Output the [X, Y] coordinate of the center of the cell containing the given text.  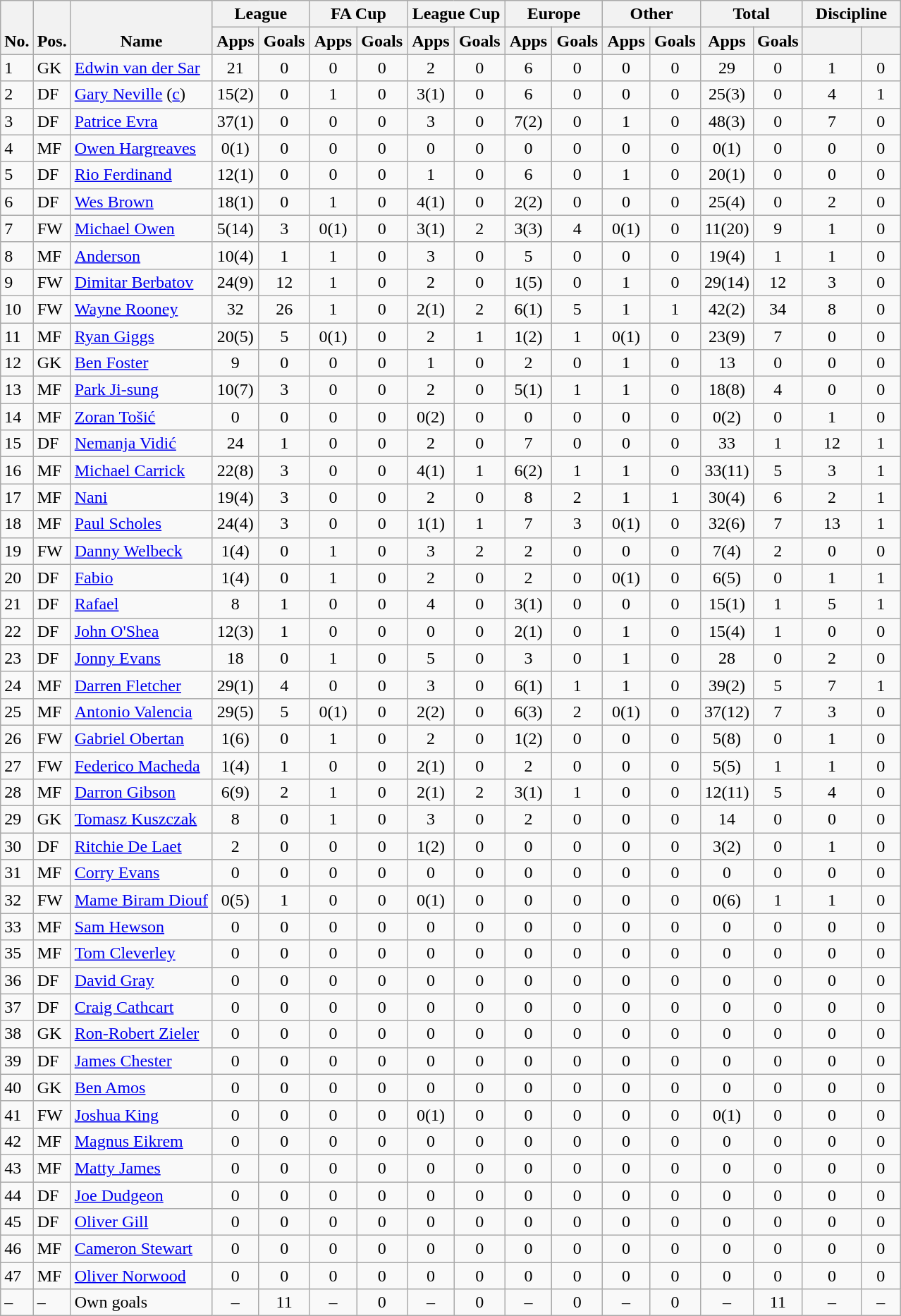
Total [752, 14]
Edwin van der Sar [141, 68]
Mame Biram Diouf [141, 900]
Darron Gibson [141, 793]
6(2) [529, 470]
37(1) [235, 121]
34 [778, 309]
10(4) [235, 255]
Ron-Robert Zieler [141, 1034]
24(4) [235, 524]
7(2) [529, 121]
Wes Brown [141, 202]
40 [17, 1087]
5(1) [529, 390]
12(1) [235, 175]
Gabriel Obertan [141, 738]
6(9) [235, 793]
22(8) [235, 470]
38 [17, 1034]
Zoran Tošić [141, 417]
45 [17, 1222]
27 [17, 765]
15(4) [726, 631]
Fabio [141, 578]
Discipline [852, 14]
20(1) [726, 175]
31 [17, 873]
Nani [141, 497]
41 [17, 1114]
15 [17, 444]
Gary Neville (c) [141, 95]
Europe [554, 14]
Joe Dudgeon [141, 1195]
League Cup [457, 14]
29(5) [235, 712]
11(20) [726, 229]
Ryan Giggs [141, 336]
12(3) [235, 631]
Oliver Gill [141, 1222]
Other [651, 14]
Michael Owen [141, 229]
16 [17, 470]
Name [141, 28]
37 [17, 1007]
19 [17, 551]
23(9) [726, 336]
5(8) [726, 738]
20 [17, 578]
42 [17, 1141]
John O'Shea [141, 631]
Rio Ferdinand [141, 175]
0(6) [726, 900]
Patrice Evra [141, 121]
5(14) [235, 229]
Oliver Norwood [141, 1276]
5(5) [726, 765]
39 [17, 1061]
Nemanja Vidić [141, 444]
33(11) [726, 470]
44 [17, 1195]
Michael Carrick [141, 470]
Paul Scholes [141, 524]
6(3) [529, 712]
Owen Hargreaves [141, 148]
Corry Evans [141, 873]
0(5) [235, 900]
29(14) [726, 282]
Craig Cathcart [141, 1007]
Ben Amos [141, 1087]
24(9) [235, 282]
23 [17, 658]
25 [17, 712]
Jonny Evans [141, 658]
1(5) [529, 282]
Cameron Stewart [141, 1249]
47 [17, 1276]
18(8) [726, 390]
Magnus Eikrem [141, 1141]
Pos. [52, 28]
Federico Macheda [141, 765]
Darren Fletcher [141, 685]
3(2) [726, 846]
Anderson [141, 255]
30 [17, 846]
10(7) [235, 390]
Tomasz Kuszczak [141, 820]
12(11) [726, 793]
48(3) [726, 121]
David Gray [141, 980]
18(1) [235, 202]
3(3) [529, 229]
7(4) [726, 551]
46 [17, 1249]
43 [17, 1168]
Own goals [141, 1303]
Joshua King [141, 1114]
Ritchie De Laet [141, 846]
20(5) [235, 336]
Dimitar Berbatov [141, 282]
30(4) [726, 497]
25(4) [726, 202]
Antonio Valencia [141, 712]
Ben Foster [141, 363]
42(2) [726, 309]
Matty James [141, 1168]
32(6) [726, 524]
Danny Welbeck [141, 551]
25(3) [726, 95]
15(2) [235, 95]
Wayne Rooney [141, 309]
James Chester [141, 1061]
Sam Hewson [141, 927]
1(1) [431, 524]
29(1) [235, 685]
35 [17, 954]
22 [17, 631]
1(6) [235, 738]
FA Cup [358, 14]
10 [17, 309]
No. [17, 28]
6(5) [726, 578]
Park Ji-sung [141, 390]
39(2) [726, 685]
Tom Cleverley [141, 954]
36 [17, 980]
League [261, 14]
17 [17, 497]
Rafael [141, 604]
15(1) [726, 604]
37(12) [726, 712]
